Identify which cell holds the provided text, then report its [x, y] central coordinate. 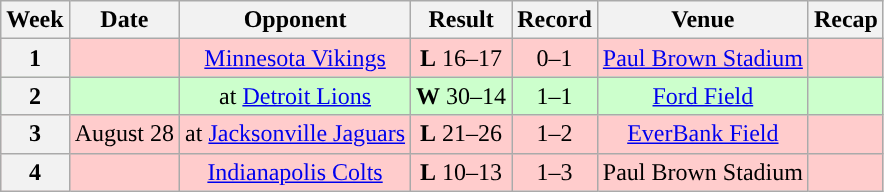
1–1 [555, 96]
L 10–13 [462, 172]
August 28 [124, 134]
3 [35, 134]
L 21–26 [462, 134]
EverBank Field [702, 134]
Ford Field [702, 96]
L 16–17 [462, 58]
at Jacksonville Jaguars [296, 134]
Recap [846, 20]
0–1 [555, 58]
Result [462, 20]
4 [35, 172]
1–3 [555, 172]
1–2 [555, 134]
Indianapolis Colts [296, 172]
Record [555, 20]
at Detroit Lions [296, 96]
Minnesota Vikings [296, 58]
Week [35, 20]
2 [35, 96]
Date [124, 20]
1 [35, 58]
Opponent [296, 20]
Venue [702, 20]
W 30–14 [462, 96]
